Locate the cell with the specified text and output its (X, Y) center coordinate. 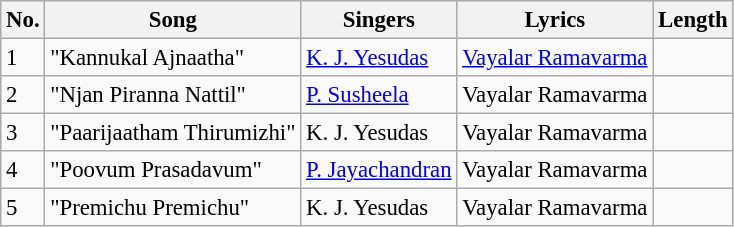
3 (23, 133)
"Kannukal Ajnaatha" (173, 58)
"Poovum Prasadavum" (173, 170)
"Premichu Premichu" (173, 208)
"Njan Piranna Nattil" (173, 95)
4 (23, 170)
Singers (379, 20)
2 (23, 95)
Length (693, 20)
P. Jayachandran (379, 170)
No. (23, 20)
"Paarijaatham Thirumizhi" (173, 133)
Lyrics (555, 20)
P. Susheela (379, 95)
Song (173, 20)
5 (23, 208)
1 (23, 58)
